Provide the [X, Y] coordinate of the cell's center where the given text is located.  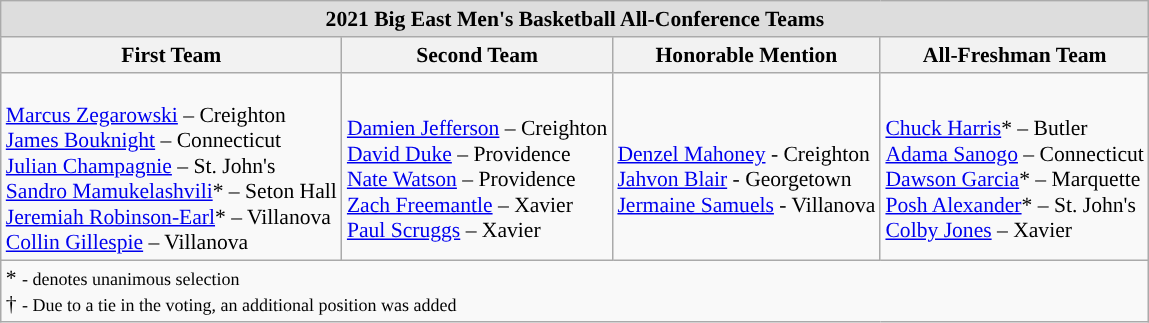
* - denotes unanimous selection † - Due to a tie in the voting, an additional position was added [575, 292]
First Team [172, 55]
All-Freshman Team [1014, 55]
Chuck Harris* – Butler Adama Sanogo – Connecticut Dawson Garcia* – Marquette Posh Alexander* – St. John's Colby Jones – Xavier [1014, 166]
Damien Jefferson – Creighton David Duke – Providence Nate Watson – Providence Zach Freemantle – Xavier Paul Scruggs – Xavier [478, 166]
Second Team [478, 55]
Honorable Mention [746, 55]
Denzel Mahoney - Creighton Jahvon Blair - Georgetown Jermaine Samuels - Villanova [746, 166]
2021 Big East Men's Basketball All-Conference Teams [575, 19]
